From the cell containing the given text, extract its center point as [x, y] coordinate. 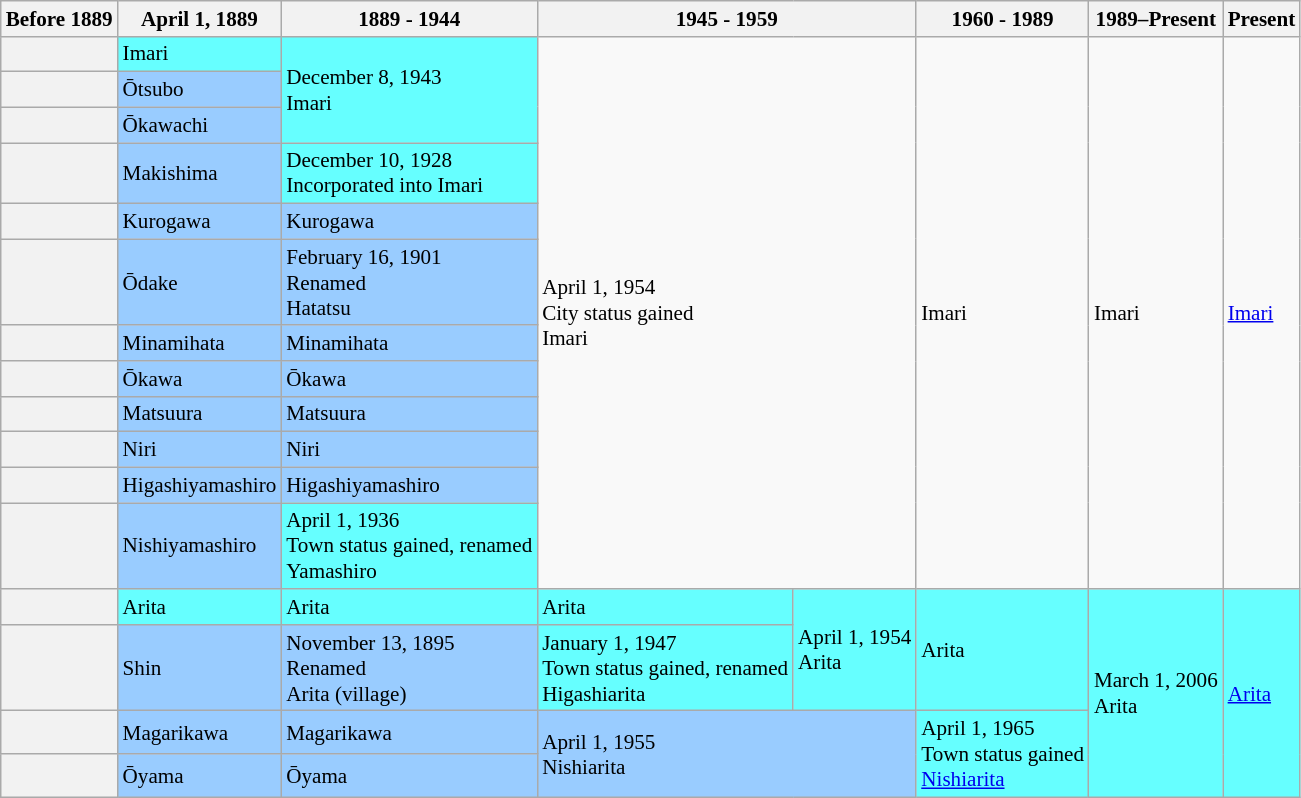
January 1, 1947Town status gained, renamedHigashiarita [665, 667]
Ōkawachi [200, 124]
December 8, 1943Imari [409, 89]
Makishima [200, 174]
Ōdake [200, 282]
1960 - 1989 [1002, 18]
1945 - 1959 [726, 18]
Present [1262, 18]
April 1, 1936Town status gained, renamedYamashiro [409, 546]
April 1, 1954City status gainedImari [726, 312]
April 1, 1955Nishiarita [726, 754]
Nishiyamashiro [200, 546]
April 1, 1965Town status gainedNishiarita [1002, 754]
April 1, 1954Arita [854, 650]
November 13, 1895RenamedArita (village) [409, 667]
1889 - 1944 [409, 18]
December 10, 1928Incorporated into Imari [409, 174]
1989–Present [1156, 18]
March 1, 2006Arita [1156, 693]
Shin [200, 667]
April 1, 1889 [200, 18]
February 16, 1901RenamedHatatsu [409, 282]
Before 1889 [60, 18]
Ōtsubo [200, 90]
